Extract the [X, Y] coordinate from the center of the cell holding the provided text.  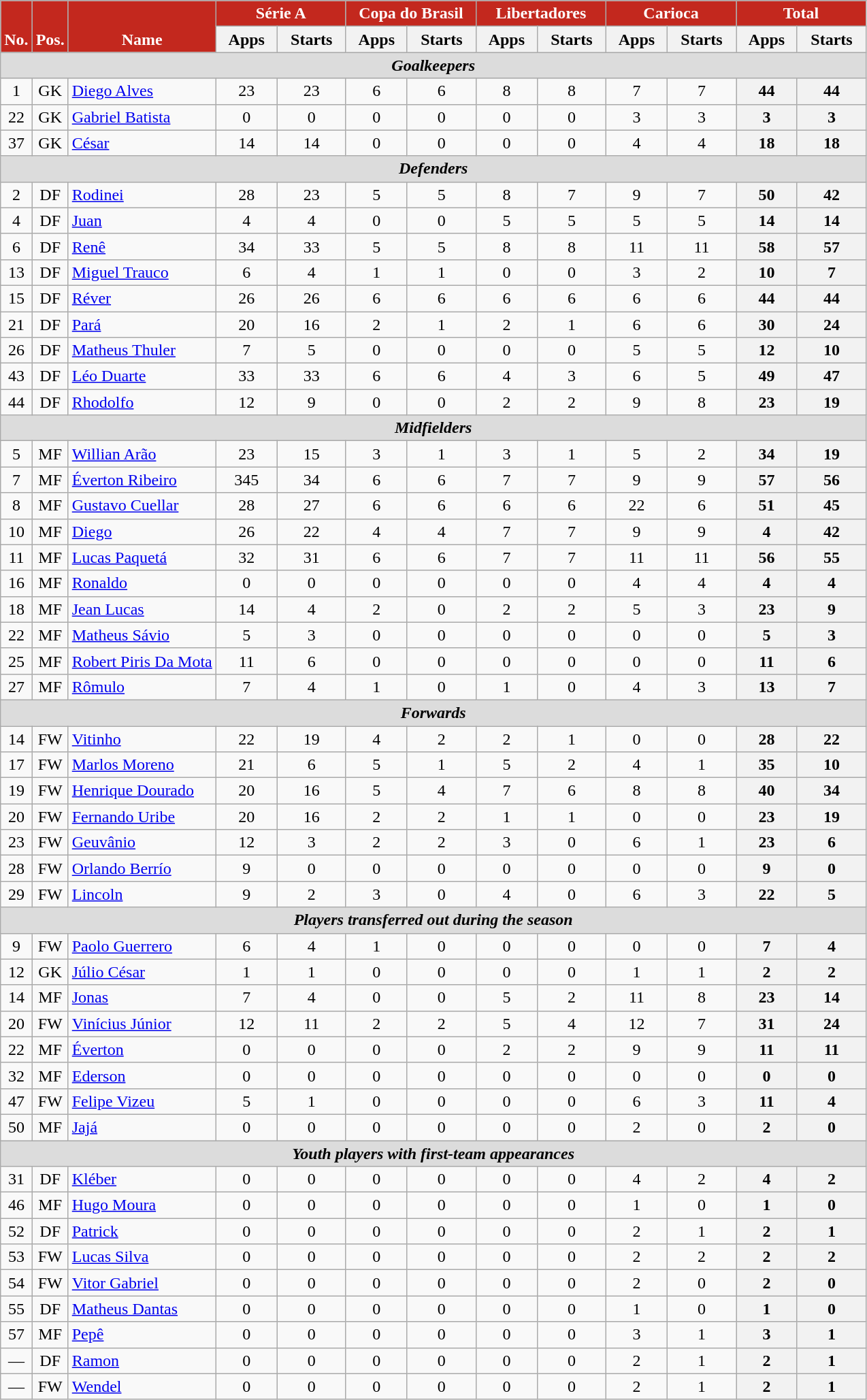
49 [767, 376]
Patrick [142, 1231]
Rômulo [142, 687]
Copa do Brasil [411, 14]
Matheus Dantas [142, 1309]
Renê [142, 246]
Hugo Moura [142, 1205]
Júlio César [142, 972]
46 [16, 1205]
345 [246, 480]
Matheus Thuler [142, 351]
Fernando Uribe [142, 817]
Diego Alves [142, 91]
37 [16, 143]
54 [16, 1283]
Gabriel Batista [142, 117]
César [142, 143]
No. [16, 27]
Jonas [142, 998]
Libertadores [540, 14]
Youth players with first-team appearances [433, 1154]
Kléber [142, 1179]
45 [832, 506]
Total [802, 14]
Felipe Vizeu [142, 1101]
29 [16, 894]
Henrique Dourado [142, 791]
Willian Arão [142, 454]
Players transferred out during the season [433, 920]
Vitor Gabriel [142, 1283]
17 [16, 765]
25 [16, 661]
Jean Lucas [142, 609]
Midfielders [433, 428]
Juan [142, 221]
Jajá [142, 1127]
Diego [142, 532]
40 [767, 791]
Éverton Ribeiro [142, 480]
Ramon [142, 1361]
Série A [280, 14]
Pos. [50, 27]
Pará [142, 325]
35 [767, 765]
Goalkeepers [433, 65]
Ederson [142, 1075]
Robert Piris Da Mota [142, 661]
Léo Duarte [142, 376]
Miguel Trauco [142, 272]
Carioca [671, 14]
52 [16, 1231]
Pepê [142, 1335]
Éverton [142, 1049]
Marlos Moreno [142, 765]
Geuvânio [142, 843]
Lucas Silva [142, 1257]
Forwards [433, 713]
Lincoln [142, 894]
Lucas Paquetá [142, 557]
Wendel [142, 1386]
51 [767, 506]
53 [16, 1257]
Rodinei [142, 195]
Vitinho [142, 738]
Name [142, 27]
Gustavo Cuellar [142, 506]
Orlando Berrío [142, 868]
Rhodolfo [142, 402]
Ronaldo [142, 583]
58 [767, 246]
43 [16, 376]
Defenders [433, 169]
Paolo Guerrero [142, 946]
Matheus Sávio [142, 635]
Réver [142, 298]
30 [767, 325]
Vinícius Júnior [142, 1024]
